Return [X, Y] of the center of cell containing provided text 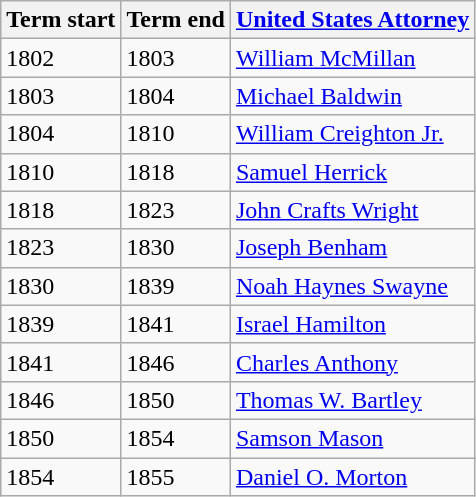
1802 [61, 58]
Term end [176, 20]
Samson Mason [352, 438]
Term start [61, 20]
Samuel Herrick [352, 172]
William Creighton Jr. [352, 134]
Michael Baldwin [352, 96]
Israel Hamilton [352, 324]
John Crafts Wright [352, 210]
1855 [176, 477]
Thomas W. Bartley [352, 400]
Charles Anthony [352, 362]
Daniel O. Morton [352, 477]
Joseph Benham [352, 248]
United States Attorney [352, 20]
William McMillan [352, 58]
Noah Haynes Swayne [352, 286]
